Scan for the cell matching the given text and deliver its (X, Y) coordinate at center. 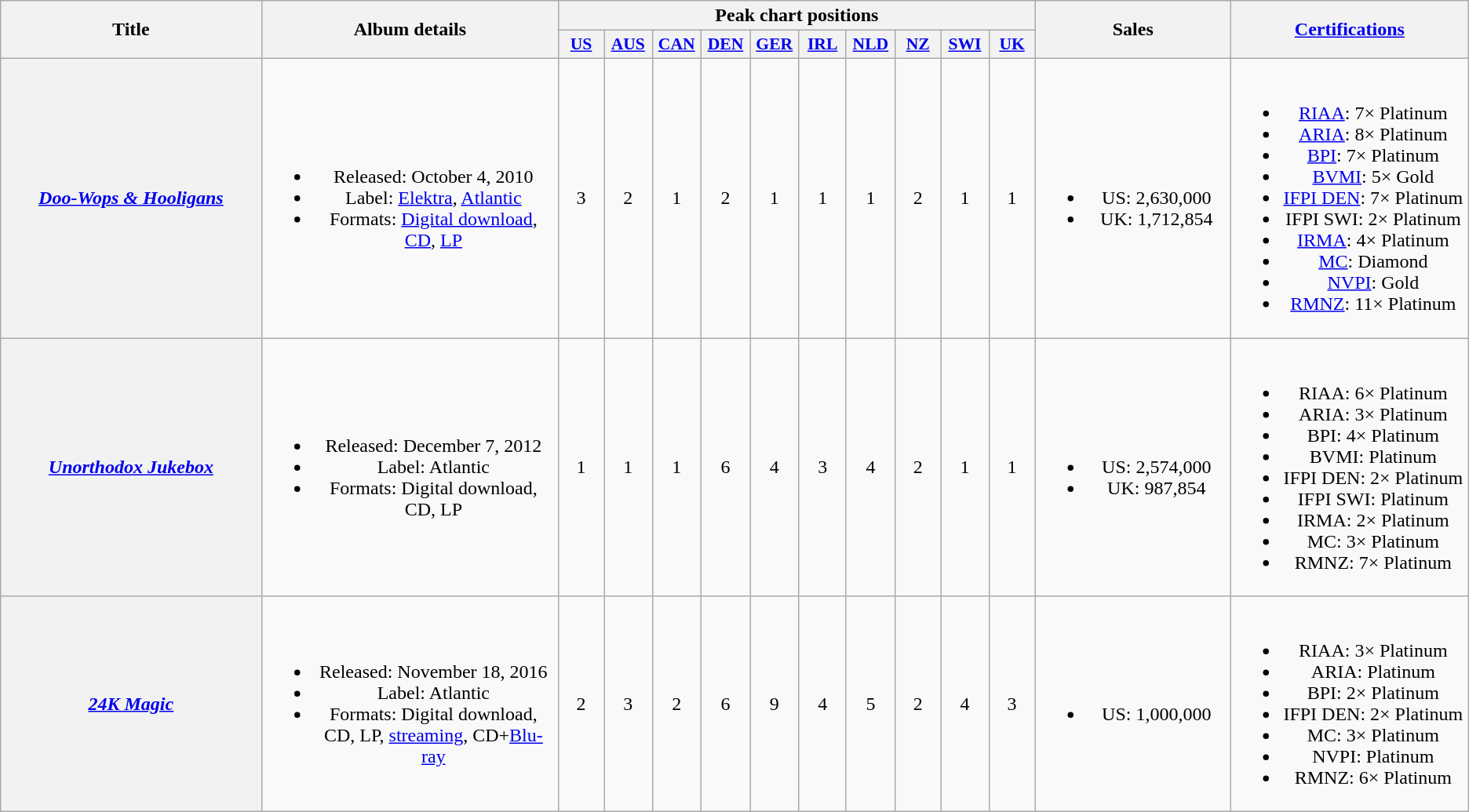
US: 2,574,000UK: 987,854 (1133, 466)
Released: October 4, 2010Label: Elektra, AtlanticFormats: Digital download, CD, LP (410, 198)
9 (775, 705)
NLD (870, 45)
NZ (917, 45)
Title (131, 30)
Certifications (1350, 30)
RIAA: 3× PlatinumARIA: PlatinumBPI: 2× PlatinumIFPI DEN: 2× PlatinumMC: 3× PlatinumNVPI: PlatinumRMNZ: 6× Platinum (1350, 705)
24K Magic (131, 705)
DEN (725, 45)
Doo-Wops & Hooligans (131, 198)
US: 2,630,000UK: 1,712,854 (1133, 198)
IRL (822, 45)
Peak chart positions (797, 16)
5 (870, 705)
Released: December 7, 2012Label: AtlanticFormats: Digital download, CD, LP (410, 466)
GER (775, 45)
US: 1,000,000 (1133, 705)
Released: November 18, 2016Label: AtlanticFormats: Digital download, CD, LP, streaming, CD+Blu-ray (410, 705)
Album details (410, 30)
UK (1012, 45)
Unorthodox Jukebox (131, 466)
Sales (1133, 30)
CAN (676, 45)
AUS (629, 45)
SWI (965, 45)
US (581, 45)
